Locate the cell with the specified text and output its [X, Y] center coordinate. 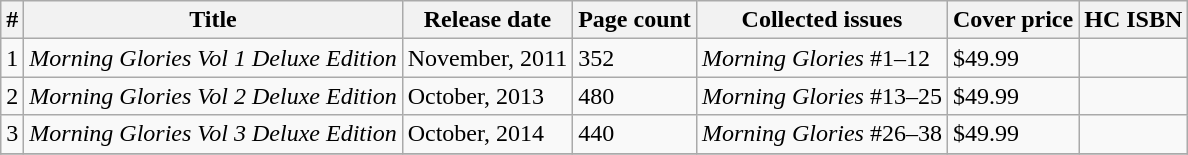
3 [12, 134]
Cover price [1012, 20]
1 [12, 58]
HC ISBN [1134, 20]
Title [213, 20]
352 [635, 58]
2 [12, 96]
Morning Glories Vol 2 Deluxe Edition [213, 96]
Release date [488, 20]
October, 2014 [488, 134]
# [12, 20]
Collected issues [822, 20]
November, 2011 [488, 58]
480 [635, 96]
Morning Glories Vol 1 Deluxe Edition [213, 58]
Morning Glories Vol 3 Deluxe Edition [213, 134]
Morning Glories #26–38 [822, 134]
Morning Glories #13–25 [822, 96]
440 [635, 134]
October, 2013 [488, 96]
Page count [635, 20]
Morning Glories #1–12 [822, 58]
